Search for the cell housing the specified text and yield its (x, y) center coordinate. 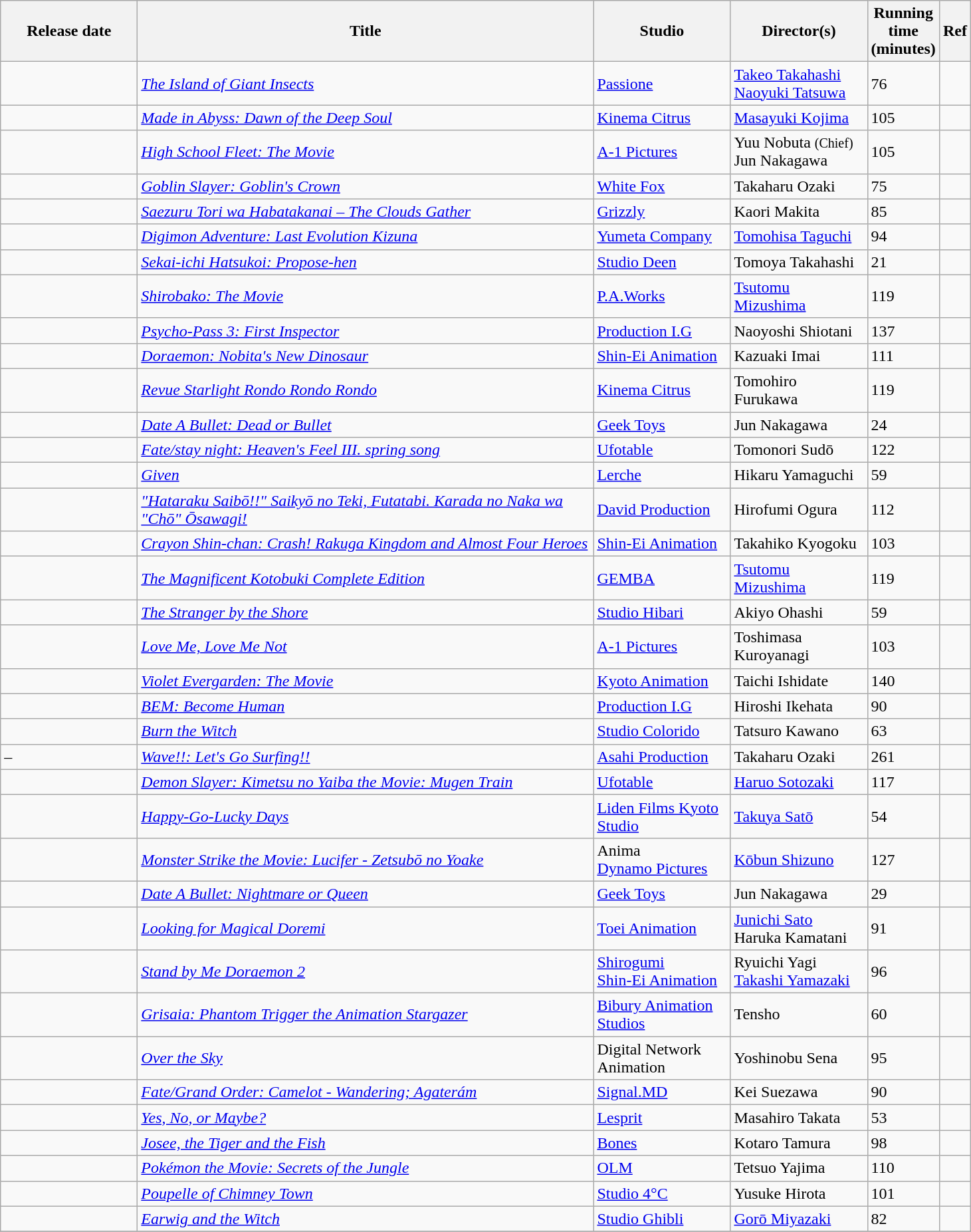
140 (903, 681)
Kyoto Animation (662, 681)
Bones (662, 1143)
Hikaru Yamaguchi (799, 475)
Love Me, Love Me Not (366, 646)
BEM: Become Human (366, 706)
Violet Evergarden: The Movie (366, 681)
75 (903, 186)
Masahiro Takata (799, 1118)
24 (903, 425)
85 (903, 211)
Kazuaki Imai (799, 356)
95 (903, 1058)
Junichi SatoHaruka Kamatani (799, 928)
Lesprit (662, 1118)
122 (903, 450)
112 (903, 509)
127 (903, 859)
Given (366, 475)
Hirofumi Ogura (799, 509)
Takahiko Kyogoku (799, 544)
Demon Slayer: Kimetsu no Yaiba the Movie: Mugen Train (366, 782)
110 (903, 1168)
Masayuki Kojima (799, 118)
"Hataraku Saibō!!" Saikyō no Teki, Futatabi. Karada no Naka wa "Chō" Ōsawagi! (366, 509)
Lerche (662, 475)
Studio Ghibli (662, 1219)
Tomohiro Furukawa (799, 390)
117 (903, 782)
Title (366, 31)
Ryuichi YagiTakashi Yamazaki (799, 972)
P.A.Works (662, 297)
The Stranger by the Shore (366, 612)
Kei Suezawa (799, 1092)
The Island of Giant Insects (366, 84)
Asahi Production (662, 757)
Made in Abyss: Dawn of the Deep Soul (366, 118)
Kōbun Shizuno (799, 859)
63 (903, 731)
Hiroshi Ikehata (799, 706)
91 (903, 928)
Monster Strike the Movie: Lucifer - Zetsubō no Yoake (366, 859)
– (69, 757)
Earwig and the Witch (366, 1219)
53 (903, 1118)
54 (903, 816)
Studio 4°C (662, 1193)
Naoyoshi Shiotani (799, 330)
Yoshinobu Sena (799, 1058)
137 (903, 330)
Toei Animation (662, 928)
Crayon Shin-chan: Crash! Rakuga Kingdom and Almost Four Heroes (366, 544)
Yusuke Hirota (799, 1193)
Haruo Sotozaki (799, 782)
Takuya Satō (799, 816)
Date A Bullet: Nightmare or Queen (366, 894)
Kaori Makita (799, 211)
Tetsuo Yajima (799, 1168)
Signal.MD (662, 1092)
Digital Network Animation (662, 1058)
Running time (minutes) (903, 31)
White Fox (662, 186)
Fate/Grand Order: Camelot - Wandering; Agaterám (366, 1092)
Toshimasa Kuroyanagi (799, 646)
94 (903, 237)
Over the Sky (366, 1058)
Josee, the Tiger and the Fish (366, 1143)
Takeo TakahashiNaoyuki Tatsuwa (799, 84)
Akiyo Ohashi (799, 612)
Shirobako: The Movie (366, 297)
Digimon Adventure: Last Evolution Kizuna (366, 237)
96 (903, 972)
Studio (662, 31)
Saezuru Tori wa Habatakanai – The Clouds Gather (366, 211)
Grizzly (662, 211)
Director(s) (799, 31)
Tensho (799, 1015)
The Magnificent Kotobuki Complete Edition (366, 578)
Goblin Slayer: Goblin's Crown (366, 186)
Tomoya Takahashi (799, 262)
Yumeta Company (662, 237)
Tatsuro Kawano (799, 731)
GEMBA (662, 578)
Looking for Magical Doremi (366, 928)
Date A Bullet: Dead or Bullet (366, 425)
OLM (662, 1168)
Sekai-ichi Hatsukoi: Propose-hen (366, 262)
261 (903, 757)
Poupelle of Chimney Town (366, 1193)
101 (903, 1193)
98 (903, 1143)
Fate/stay night: Heaven's Feel III. spring song (366, 450)
David Production (662, 509)
Yes, No, or Maybe? (366, 1118)
Bibury Animation Studios (662, 1015)
High School Fleet: The Movie (366, 152)
Kotaro Tamura (799, 1143)
Liden Films Kyoto Studio (662, 816)
Psycho-Pass 3: First Inspector (366, 330)
Pokémon the Movie: Secrets of the Jungle (366, 1168)
Doraemon: Nobita's New Dinosaur (366, 356)
76 (903, 84)
AnimaDynamo Pictures (662, 859)
Tomonori Sudō (799, 450)
Yuu Nobuta (Chief)Jun Nakagawa (799, 152)
Grisaia: Phantom Trigger the Animation Stargazer (366, 1015)
ShirogumiShin-Ei Animation (662, 972)
29 (903, 894)
Passione (662, 84)
Burn the Witch (366, 731)
60 (903, 1015)
Stand by Me Doraemon 2 (366, 972)
Revue Starlight Rondo Rondo Rondo (366, 390)
Studio Hibari (662, 612)
21 (903, 262)
Wave!!: Let's Go Surfing!! (366, 757)
Studio Deen (662, 262)
Happy-Go-Lucky Days (366, 816)
Tomohisa Taguchi (799, 237)
Gorō Miyazaki (799, 1219)
Taichi Ishidate (799, 681)
Release date (69, 31)
111 (903, 356)
82 (903, 1219)
Studio Colorido (662, 731)
Ref (954, 31)
